Output the (x, y) coordinate of the center of the cell containing the given text.  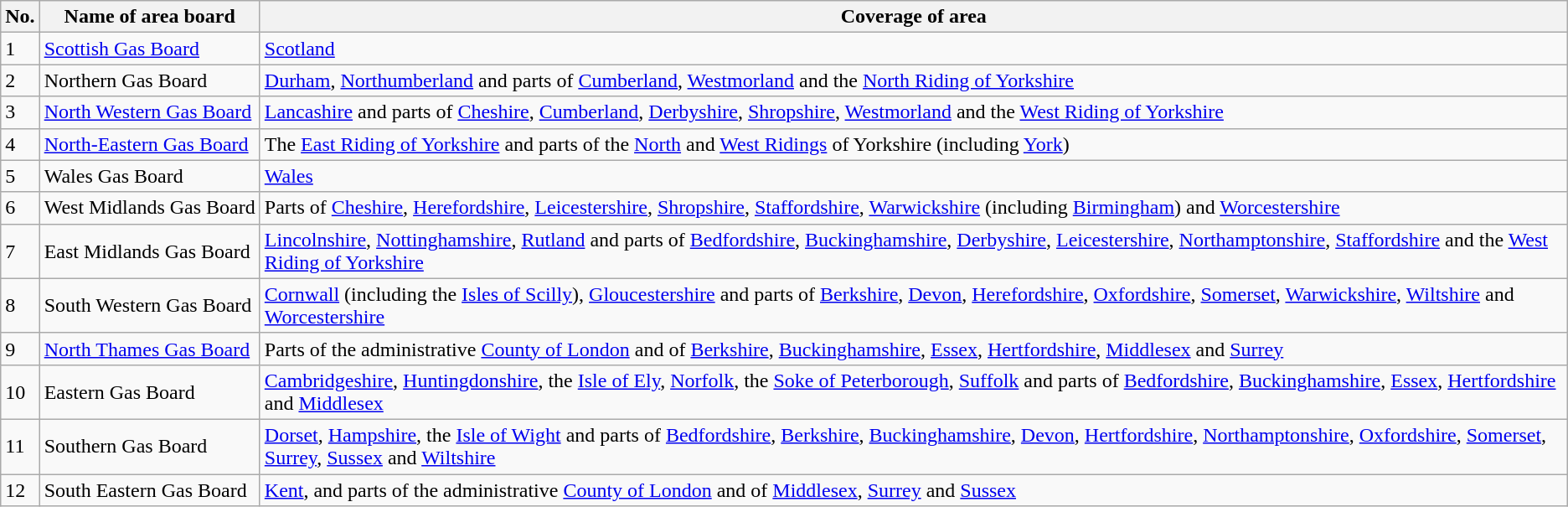
The East Riding of Yorkshire and parts of the North and West Ridings of Yorkshire (including York) (913, 144)
12 (20, 490)
South Western Gas Board (149, 305)
7 (20, 251)
East Midlands Gas Board (149, 251)
1 (20, 49)
Wales Gas Board (149, 176)
West Midlands Gas Board (149, 208)
North Western Gas Board (149, 112)
Parts of Cheshire, Herefordshire, Leicestershire, Shropshire, Staffordshire, Warwickshire (including Birmingham) and Worcestershire (913, 208)
North Thames Gas Board (149, 349)
Scottish Gas Board (149, 49)
Durham, Northumberland and parts of Cumberland, Westmorland and the North Riding of Yorkshire (913, 80)
Wales (913, 176)
Eastern Gas Board (149, 392)
5 (20, 176)
Name of area board (149, 17)
Coverage of area (913, 17)
4 (20, 144)
Kent, and parts of the administrative County of London and of Middlesex, Surrey and Sussex (913, 490)
8 (20, 305)
Southern Gas Board (149, 446)
2 (20, 80)
Lancashire and parts of Cheshire, Cumberland, Derbyshire, Shropshire, Westmorland and the West Riding of Yorkshire (913, 112)
11 (20, 446)
10 (20, 392)
Parts of the administrative County of London and of Berkshire, Buckinghamshire, Essex, Hertfordshire, Middlesex and Surrey (913, 349)
9 (20, 349)
North-Eastern Gas Board (149, 144)
Northern Gas Board (149, 80)
3 (20, 112)
South Eastern Gas Board (149, 490)
Scotland (913, 49)
No. (20, 17)
6 (20, 208)
